For the text-containing cell, return its midpoint in (x, y) coordinate format. 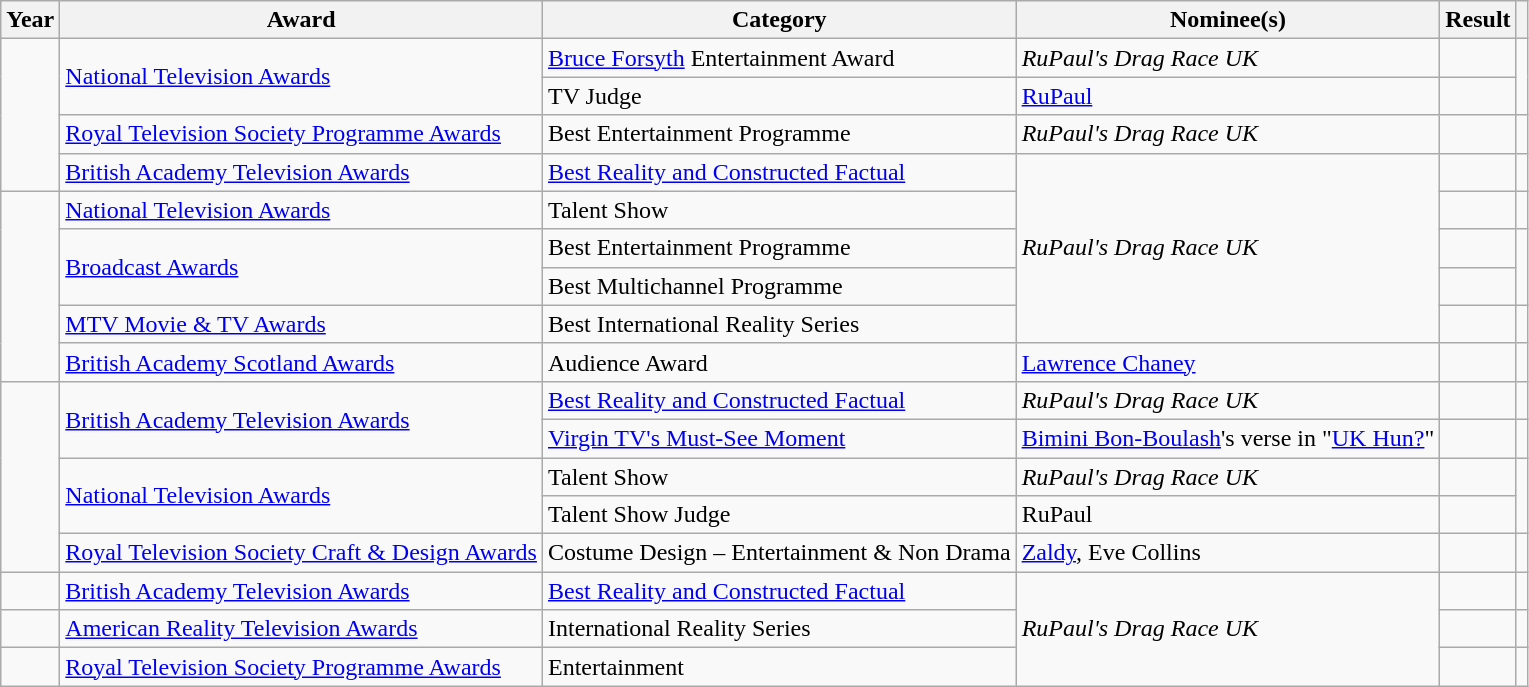
British Academy Scotland Awards (302, 362)
Lawrence Chaney (1228, 362)
Best International Reality Series (779, 324)
Zaldy, Eve Collins (1228, 553)
Award (302, 20)
Nominee(s) (1228, 20)
Virgin TV's Must-See Moment (779, 438)
MTV Movie & TV Awards (302, 324)
International Reality Series (779, 629)
Costume Design – Entertainment & Non Drama (779, 553)
Bimini Bon-Boulash's verse in "UK Hun?" (1228, 438)
Entertainment (779, 667)
Result (1478, 20)
Talent Show Judge (779, 515)
Audience Award (779, 362)
Category (779, 20)
Year (30, 20)
Broadcast Awards (302, 267)
Best Multichannel Programme (779, 286)
Royal Television Society Craft & Design Awards (302, 553)
American Reality Television Awards (302, 629)
TV Judge (779, 96)
Bruce Forsyth Entertainment Award (779, 58)
